For the text-containing cell, return its midpoint in (x, y) coordinate format. 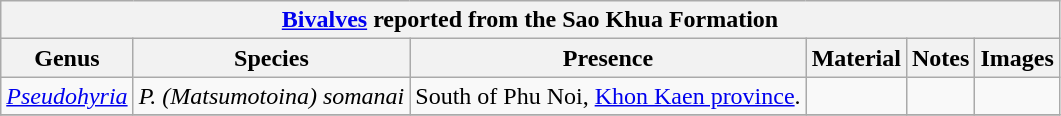
Genus (67, 58)
P. (Matsumotoina) somanai (272, 96)
Species (272, 58)
Presence (608, 58)
Images (1017, 58)
Bivalves reported from the Sao Khua Formation (530, 20)
Notes (940, 58)
Pseudohyria (67, 96)
Material (856, 58)
South of Phu Noi, Khon Kaen province. (608, 96)
